Output the [X, Y] coordinate of the center of the cell containing the given text.  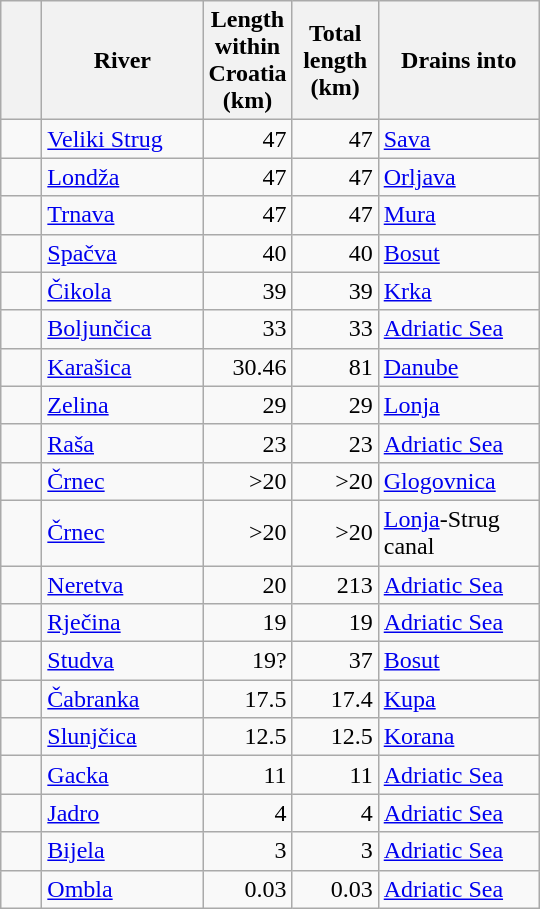
213 [335, 585]
Boljunčica [122, 329]
Zelina [122, 405]
20 [248, 585]
Studva [122, 661]
Veliki Strug [122, 139]
81 [335, 367]
River [122, 60]
Gacka [122, 775]
Orljava [458, 177]
Londža [122, 177]
30.46 [248, 367]
Glogovnica [458, 481]
37 [335, 661]
Mura [458, 215]
Jadro [122, 813]
Bijela [122, 851]
Drains into [458, 60]
17.5 [248, 699]
Čikola [122, 291]
Neretva [122, 585]
Lonja [458, 405]
Trnava [122, 215]
Rječina [122, 623]
Total length (km) [335, 60]
Čabranka [122, 699]
Ombla [122, 889]
Spačva [122, 253]
Sava [458, 139]
Kupa [458, 699]
Raša [122, 443]
17.4 [335, 699]
Slunjčica [122, 737]
Korana [458, 737]
Karašica [122, 367]
Lonja-Strug canal [458, 532]
Length within Croatia (km) [248, 60]
Danube [458, 367]
19? [248, 661]
Krka [458, 291]
